Search for the cell housing the specified text and yield its (x, y) center coordinate. 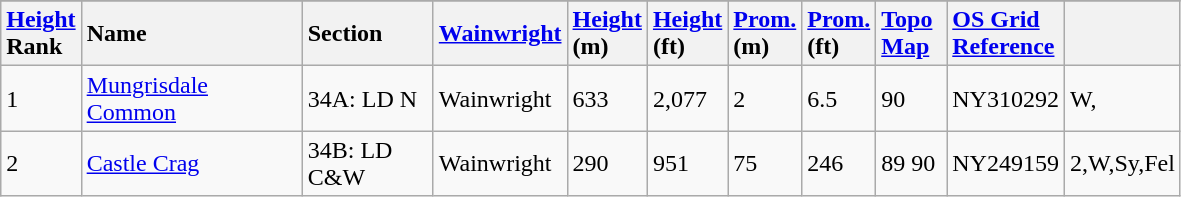
W, (1122, 98)
246 (839, 164)
290 (607, 164)
Height (ft) (687, 34)
1 (41, 98)
Mungrisdale Common (192, 98)
Castle Crag (192, 164)
NY249159 (1006, 164)
34A: LD N (368, 98)
Topo Map (912, 34)
Prom. (ft) (839, 34)
Section (368, 34)
633 (607, 98)
Height Rank (41, 34)
OS Grid Reference (1006, 34)
Prom. (m) (765, 34)
2,077 (687, 98)
75 (765, 164)
89 90 (912, 164)
2,W,Sy,Fel (1122, 164)
6.5 (839, 98)
NY310292 (1006, 98)
Height (m) (607, 34)
90 (912, 98)
Name (192, 34)
951 (687, 164)
34B: LD C&W (368, 164)
